Detect which cell encompasses the target text, then output its [x, y] center coordinate. 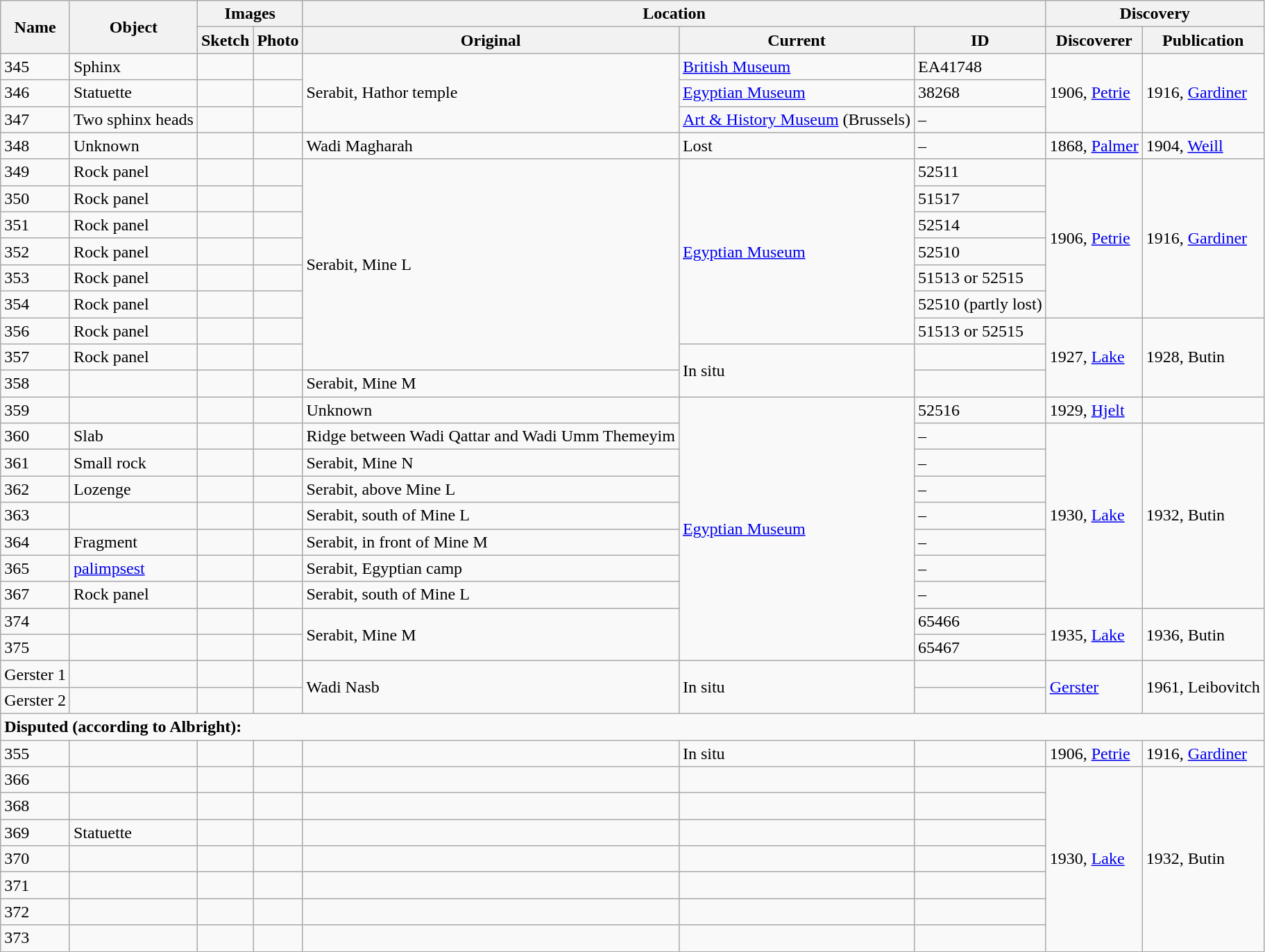
1936, Butin [1203, 634]
Sketch [225, 40]
Wadi Nasb [491, 687]
Current [797, 40]
65466 [980, 621]
Gerster [1094, 687]
364 [35, 542]
1927, Lake [1094, 357]
361 [35, 463]
Serabit, Egyptian camp [491, 568]
346 [35, 93]
1961, Leibovitch [1203, 687]
1935, Lake [1094, 634]
1868, Palmer [1094, 146]
375 [35, 647]
357 [35, 357]
360 [35, 436]
Discovery [1155, 14]
Lozenge [133, 489]
52516 [980, 410]
345 [35, 67]
358 [35, 384]
Disputed (according to Albright): [632, 726]
Publication [1203, 40]
371 [35, 885]
British Museum [797, 67]
363 [35, 516]
ID [980, 40]
52510 (partly lost) [980, 304]
Name [35, 27]
Small rock [133, 463]
Serabit, above Mine L [491, 489]
Serabit, Mine L [491, 264]
Slab [133, 436]
Discoverer [1094, 40]
352 [35, 251]
351 [35, 225]
Sphinx [133, 67]
Art & History Museum (Brussels) [797, 119]
355 [35, 753]
52511 [980, 172]
51517 [980, 198]
348 [35, 146]
362 [35, 489]
Two sphinx heads [133, 119]
palimpsest [133, 568]
1928, Butin [1203, 357]
373 [35, 938]
Serabit, Hathor temple [491, 93]
38268 [980, 93]
EA41748 [980, 67]
368 [35, 806]
Serabit, in front of Mine M [491, 542]
65467 [980, 647]
370 [35, 859]
349 [35, 172]
1929, Hjelt [1094, 410]
Images [250, 14]
Original [491, 40]
Photo [278, 40]
Lost [797, 146]
Fragment [133, 542]
Object [133, 27]
354 [35, 304]
374 [35, 621]
350 [35, 198]
347 [35, 119]
52510 [980, 251]
366 [35, 780]
365 [35, 568]
52514 [980, 225]
359 [35, 410]
356 [35, 331]
369 [35, 833]
372 [35, 912]
Gerster 1 [35, 674]
1904, Weill [1203, 146]
Serabit, Mine N [491, 463]
Gerster 2 [35, 700]
353 [35, 278]
367 [35, 595]
Location [674, 14]
Wadi Magharah [491, 146]
Ridge between Wadi Qattar and Wadi Umm Themeyim [491, 436]
